For the text-containing cell, return its midpoint in [x, y] coordinate format. 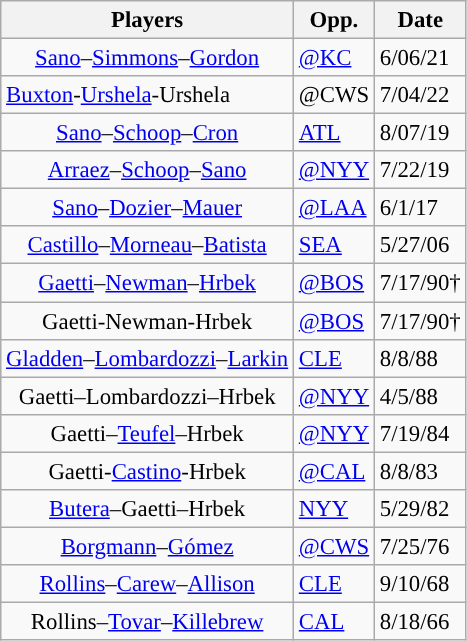
Rollins–Tovar–Killebrew [148, 621]
6/06/21 [420, 58]
7/04/22 [420, 95]
NYY [334, 509]
@KC [334, 58]
Sano–Dozier–Mauer [148, 208]
Sano–Schoop–Cron [148, 133]
Date [420, 20]
Gaetti-Castino-Hrbek [148, 471]
Gaetti–Lombardozzi–Hrbek [148, 396]
9/10/68 [420, 584]
ATL [334, 133]
7/25/76 [420, 546]
Gaetti–Teufel–Hrbek [148, 433]
8/8/88 [420, 358]
7/19/84 [420, 433]
5/29/82 [420, 509]
Rollins–Carew–Allison [148, 584]
Butera–Gaetti–Hrbek [148, 509]
Gladden–Lombardozzi–Larkin [148, 358]
8/18/66 [420, 621]
Buxton-Urshela-Urshela [148, 95]
7/22/19 [420, 170]
Arraez–Schoop–Sano [148, 170]
8/07/19 [420, 133]
@LAA [334, 208]
Borgmann–Gómez [148, 546]
SEA [334, 245]
4/5/88 [420, 396]
Gaetti-Newman-Hrbek [148, 321]
5/27/06 [420, 245]
Castillo–Morneau–Batista [148, 245]
6/1/17 [420, 208]
Gaetti–Newman–Hrbek [148, 283]
CAL [334, 621]
@CAL [334, 471]
Players [148, 20]
Sano–Simmons–Gordon [148, 58]
8/8/83 [420, 471]
Opp. [334, 20]
